Return the (X, Y) coordinate for the center point of the cell that contains the specified text.  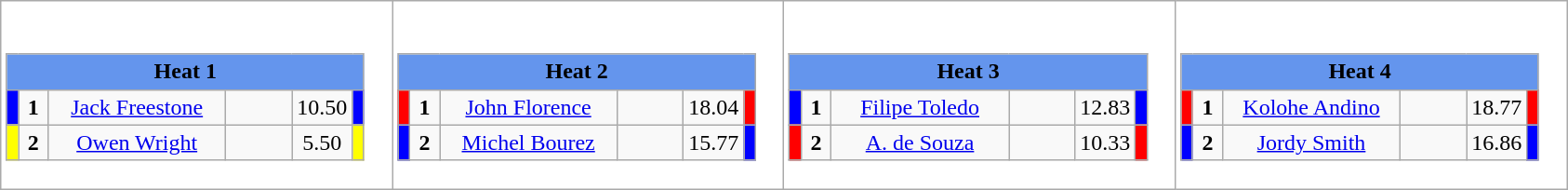
John Florence (528, 107)
10.33 (1105, 142)
18.04 (714, 107)
Heat 2 1 John Florence 18.04 2 Michel Bourez 15.77 (588, 95)
18.77 (1497, 107)
15.77 (714, 142)
Heat 4 (1360, 72)
Michel Bourez (528, 142)
16.86 (1497, 142)
Heat 4 1 Kolohe Andino 18.77 2 Jordy Smith 16.86 (1371, 95)
5.50 (322, 142)
Kolohe Andino (1311, 107)
Filipe Toledo (921, 107)
12.83 (1105, 107)
Heat 3 1 Filipe Toledo 12.83 2 A. de Souza 10.33 (980, 95)
Heat 1 (185, 72)
Owen Wright (138, 142)
Heat 1 1 Jack Freestone 10.50 2 Owen Wright 5.50 (197, 95)
Heat 3 (968, 72)
10.50 (322, 107)
Jack Freestone (138, 107)
Jordy Smith (1311, 142)
Heat 2 (577, 72)
A. de Souza (921, 142)
